Detect which cell encompasses the target text, then output its [X, Y] center coordinate. 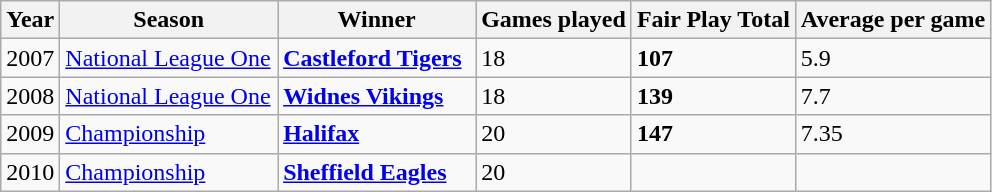
2007 [30, 58]
Halifax [377, 134]
107 [713, 58]
5.9 [892, 58]
Fair Play Total [713, 20]
Year [30, 20]
Games played [554, 20]
Sheffield Eagles [377, 172]
2008 [30, 96]
7.35 [892, 134]
2009 [30, 134]
Widnes Vikings [377, 96]
7.7 [892, 96]
139 [713, 96]
Castleford Tigers [377, 58]
Winner [377, 20]
2010 [30, 172]
Average per game [892, 20]
Season [169, 20]
147 [713, 134]
